Find where the given text appears and provide that cell's center as (x, y) coordinate. 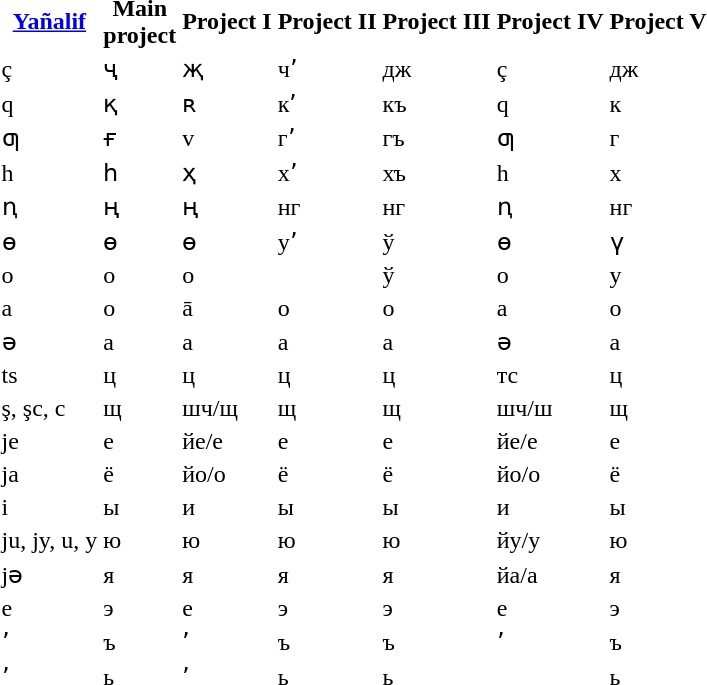
jə (50, 574)
йу/у (550, 541)
къ (436, 104)
ҷ (140, 69)
ҳ (228, 172)
тс (550, 375)
шч/ш (550, 409)
o (50, 275)
v (228, 138)
ja (50, 475)
хъ (436, 172)
җ (228, 69)
гъ (436, 138)
һ (140, 172)
чʼ (327, 69)
ʀ (228, 104)
a (50, 308)
уʼ (327, 242)
ts (50, 375)
дж (436, 69)
ju, jy, u, y (50, 541)
i (50, 507)
ş, şc, c (50, 409)
шч/щ (228, 409)
қ (140, 104)
je (50, 441)
ā (228, 308)
кʼ (327, 104)
йа/а (550, 574)
хʼ (327, 172)
гʼ (327, 138)
ғ (140, 138)
